From the cell containing the given text, extract its center point as [x, y] coordinate. 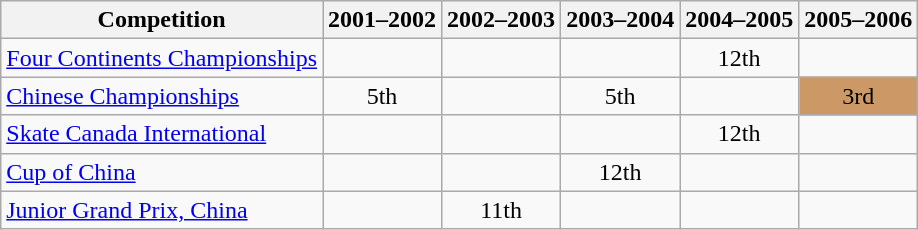
2005–2006 [858, 20]
2001–2002 [382, 20]
2002–2003 [502, 20]
2004–2005 [740, 20]
Competition [162, 20]
3rd [858, 96]
Chinese Championships [162, 96]
Junior Grand Prix, China [162, 210]
Four Continents Championships [162, 58]
Skate Canada International [162, 134]
Cup of China [162, 172]
11th [502, 210]
2003–2004 [620, 20]
